Search for the cell housing the specified text and yield its [x, y] center coordinate. 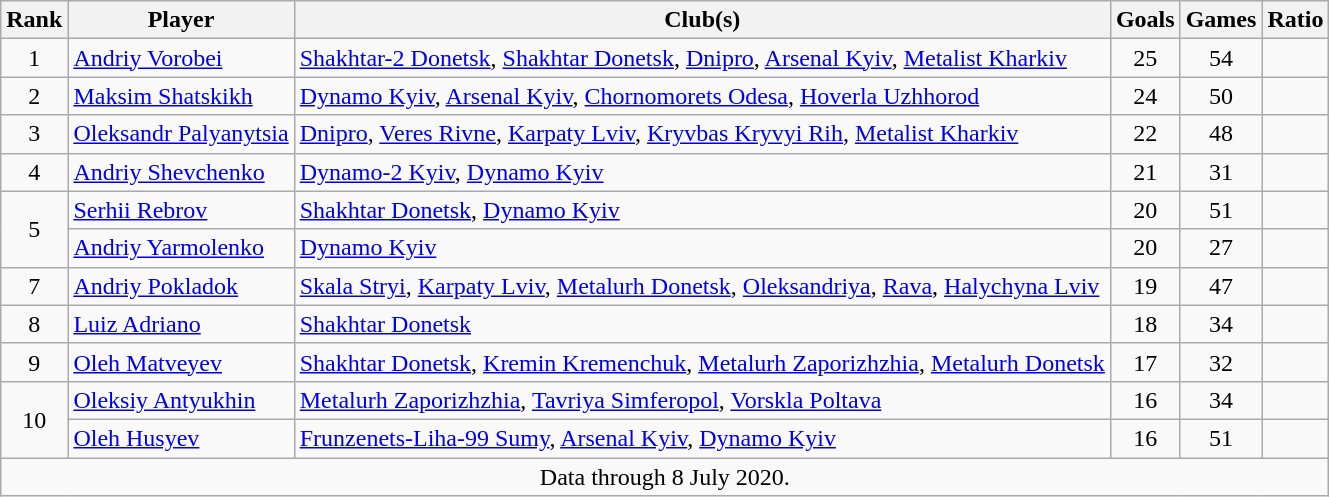
24 [1145, 96]
Luiz Adriano [181, 324]
3 [34, 134]
Andriy Pokladok [181, 286]
Andriy Shevchenko [181, 172]
Data through 8 July 2020. [665, 477]
Shakhtar-2 Donetsk, Shakhtar Donetsk, Dnipro, Arsenal Kyiv, Metalist Kharkiv [702, 58]
Rank [34, 20]
18 [1145, 324]
27 [1221, 248]
5 [34, 229]
31 [1221, 172]
Ratio [1296, 20]
21 [1145, 172]
17 [1145, 362]
Oleksandr Palyanytsia [181, 134]
54 [1221, 58]
Shakhtar Donetsk, Kremin Kremenchuk, Metalurh Zaporizhzhia, Metalurh Donetsk [702, 362]
19 [1145, 286]
Club(s) [702, 20]
Andriy Yarmolenko [181, 248]
Dnipro, Veres Rivne, Karpaty Lviv, Kryvbas Kryvyi Rih, Metalist Kharkiv [702, 134]
32 [1221, 362]
Player [181, 20]
4 [34, 172]
Metalurh Zaporizhzhia, Tavriya Simferopol, Vorskla Poltava [702, 400]
8 [34, 324]
25 [1145, 58]
48 [1221, 134]
Shakhtar Donetsk, Dynamo Kyiv [702, 210]
10 [34, 419]
Games [1221, 20]
47 [1221, 286]
Goals [1145, 20]
Maksim Shatskikh [181, 96]
1 [34, 58]
Shakhtar Donetsk [702, 324]
2 [34, 96]
Dynamo-2 Kyiv, Dynamo Kyiv [702, 172]
Oleksiy Antyukhin [181, 400]
7 [34, 286]
Andriy Vorobei [181, 58]
Serhii Rebrov [181, 210]
Dynamo Kyiv, Arsenal Kyiv, Chornomorets Odesa, Hoverla Uzhhorod [702, 96]
Frunzenets-Liha-99 Sumy, Arsenal Kyiv, Dynamo Kyiv [702, 438]
Dynamo Kyiv [702, 248]
9 [34, 362]
22 [1145, 134]
Oleh Matveyev [181, 362]
Skala Stryi, Karpaty Lviv, Metalurh Donetsk, Oleksandriya, Rava, Halychyna Lviv [702, 286]
Oleh Husyev [181, 438]
50 [1221, 96]
